Capture the cell that displays the provided text and extract its (x, y) central coordinate. 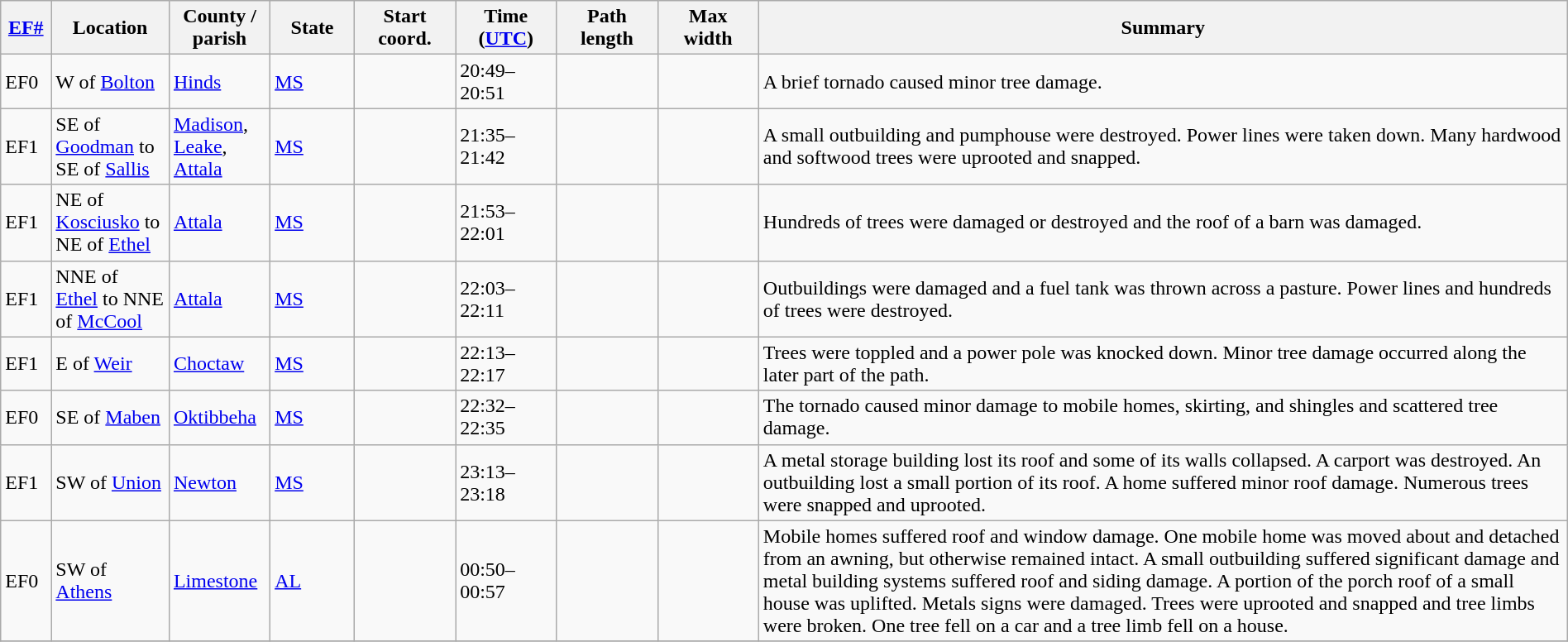
Newton (219, 482)
21:35–21:42 (506, 146)
21:53–22:01 (506, 223)
County / parish (219, 28)
NE of Kosciusko to NE of Ethel (111, 223)
Time (UTC) (506, 28)
State (313, 28)
Location (111, 28)
Outbuildings were damaged and a fuel tank was thrown across a pasture. Power lines and hundreds of trees were destroyed. (1163, 299)
EF# (26, 28)
SW of Union (111, 482)
SE of Maben (111, 417)
NNE of Ethel to NNE of McCool (111, 299)
W of Bolton (111, 81)
23:13–23:18 (506, 482)
AL (313, 581)
Limestone (219, 581)
00:50–00:57 (506, 581)
20:49–20:51 (506, 81)
Path length (607, 28)
Oktibbeha (219, 417)
A small outbuilding and pumphouse were destroyed. Power lines were taken down. Many hardwood and softwood trees were uprooted and snapped. (1163, 146)
Madison, Leake, Attala (219, 146)
Hundreds of trees were damaged or destroyed and the roof of a barn was damaged. (1163, 223)
22:03–22:11 (506, 299)
Max width (708, 28)
Summary (1163, 28)
22:13–22:17 (506, 364)
E of Weir (111, 364)
SW of Athens (111, 581)
A brief tornado caused minor tree damage. (1163, 81)
The tornado caused minor damage to mobile homes, skirting, and shingles and scattered tree damage. (1163, 417)
Choctaw (219, 364)
SE of Goodman to SE of Sallis (111, 146)
Trees were toppled and a power pole was knocked down. Minor tree damage occurred along the later part of the path. (1163, 364)
22:32–22:35 (506, 417)
Start coord. (404, 28)
Hinds (219, 81)
